Capture the cell that displays the provided text and extract its (x, y) central coordinate. 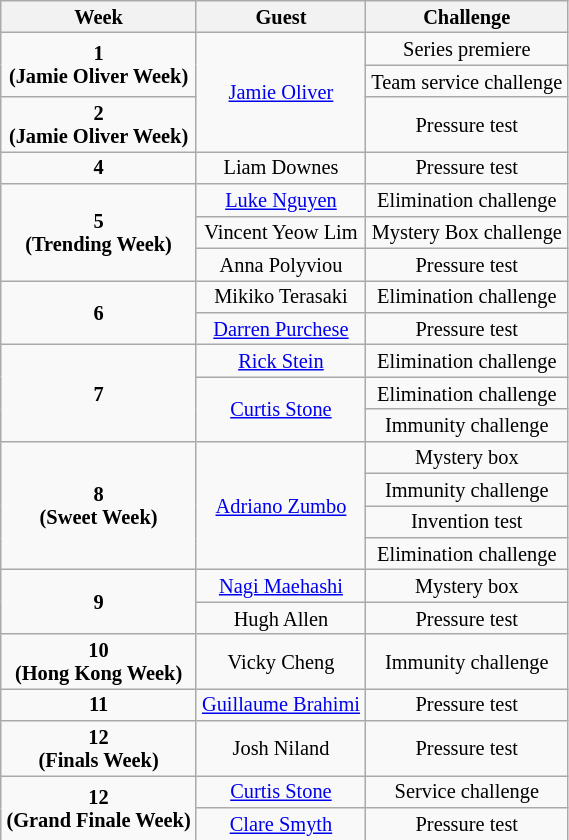
Team service challenge (468, 81)
1(Jamie Oliver Week) (99, 64)
Anna Polyviou (280, 264)
Clare Smyth (280, 823)
10(Hong Kong Week) (99, 662)
Nagi Maehashi (280, 586)
4 (99, 167)
Guest (280, 16)
Liam Downes (280, 167)
6 (99, 312)
8(Sweet Week) (99, 506)
Challenge (468, 16)
Luke Nguyen (280, 200)
Service challenge (468, 791)
Guillaume Brahimi (280, 704)
2(Jamie Oliver Week) (99, 124)
7 (99, 392)
Week (99, 16)
5(Trending Week) (99, 232)
Adriano Zumbo (280, 506)
Jamie Oliver (280, 92)
Rick Stein (280, 360)
Vincent Yeow Lim (280, 232)
12(Finals Week) (99, 748)
Hugh Allen (280, 618)
Vicky Cheng (280, 662)
Mystery Box challenge (468, 232)
Josh Niland (280, 748)
Series premiere (468, 48)
Invention test (468, 521)
Darren Purchese (280, 328)
11 (99, 704)
12(Grand Finale Week) (99, 807)
9 (99, 602)
Mikiko Terasaki (280, 296)
